Detect which cell encompasses the target text, then output its (x, y) center coordinate. 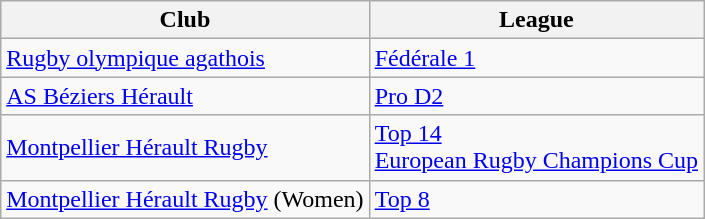
Montpellier Hérault Rugby (Women) (185, 199)
Montpellier Hérault Rugby (185, 148)
League (536, 20)
Top 14European Rugby Champions Cup (536, 148)
Fédérale 1 (536, 58)
Pro D2 (536, 96)
Top 8 (536, 199)
Club (185, 20)
AS Béziers Hérault (185, 96)
Rugby olympique agathois (185, 58)
